Extract the (X, Y) coordinate from the center of the cell holding the provided text.  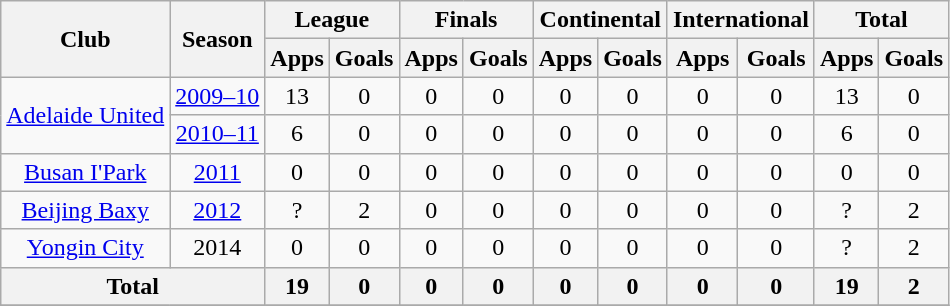
Adelaide United (86, 115)
Season (218, 39)
2014 (218, 248)
Busan I'Park (86, 172)
2009–10 (218, 96)
Continental (600, 20)
League (332, 20)
International (740, 20)
2010–11 (218, 134)
2011 (218, 172)
2012 (218, 210)
Yongin City (86, 248)
Finals (466, 20)
Club (86, 39)
Beijing Baxy (86, 210)
